For the text-containing cell, return its midpoint in [X, Y] coordinate format. 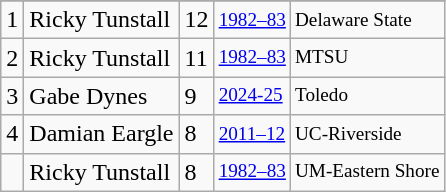
9 [196, 96]
2024-25 [252, 96]
3 [12, 96]
Toledo [367, 96]
2 [12, 58]
UM-Eastern Shore [367, 172]
11 [196, 58]
UC-Riverside [367, 134]
Delaware State [367, 20]
12 [196, 20]
1 [12, 20]
Damian Eargle [102, 134]
MTSU [367, 58]
2011–12 [252, 134]
Gabe Dynes [102, 96]
4 [12, 134]
